Provide the [X, Y] coordinate of the cell's center where the given text is located.  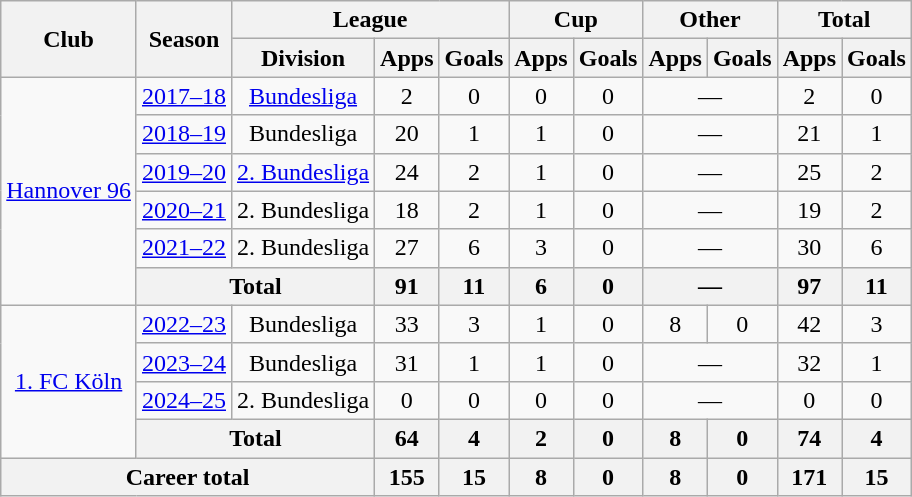
Club [69, 39]
League [370, 20]
2020–21 [184, 210]
64 [407, 438]
2017–18 [184, 96]
Division [304, 58]
21 [809, 134]
30 [809, 248]
31 [407, 362]
97 [809, 286]
24 [407, 172]
2024–25 [184, 400]
2018–19 [184, 134]
155 [407, 477]
19 [809, 210]
Season [184, 39]
Hannover 96 [69, 191]
2021–22 [184, 248]
Other [710, 20]
171 [809, 477]
20 [407, 134]
27 [407, 248]
18 [407, 210]
2019–20 [184, 172]
32 [809, 362]
25 [809, 172]
42 [809, 324]
33 [407, 324]
2023–24 [184, 362]
91 [407, 286]
1. FC Köln [69, 381]
74 [809, 438]
2022–23 [184, 324]
Cup [576, 20]
Career total [188, 477]
